Capture the cell that displays the provided text and extract its (X, Y) central coordinate. 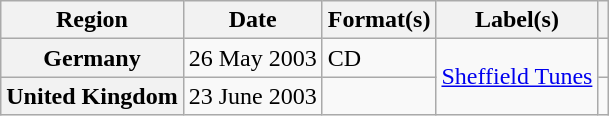
Sheffield Tunes (517, 77)
Date (252, 20)
CD (379, 58)
23 June 2003 (252, 96)
Region (92, 20)
26 May 2003 (252, 58)
Germany (92, 58)
Label(s) (517, 20)
Format(s) (379, 20)
United Kingdom (92, 96)
